Provide the (x, y) coordinate of the cell's center where the given text is located.  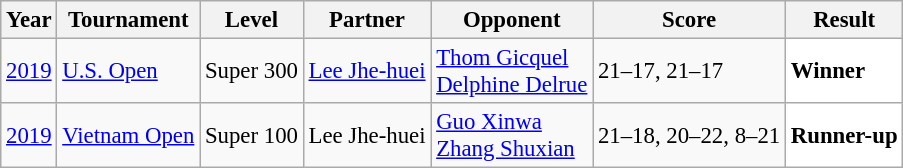
Partner (367, 20)
Thom Gicquel Delphine Delrue (512, 72)
Super 100 (252, 136)
Super 300 (252, 72)
Runner-up (844, 136)
Tournament (128, 20)
Level (252, 20)
Vietnam Open (128, 136)
21–17, 21–17 (690, 72)
Opponent (512, 20)
21–18, 20–22, 8–21 (690, 136)
Result (844, 20)
Score (690, 20)
U.S. Open (128, 72)
Guo Xinwa Zhang Shuxian (512, 136)
Winner (844, 72)
Year (29, 20)
